Return the (x, y) coordinate for the center point of the cell that contains the specified text.  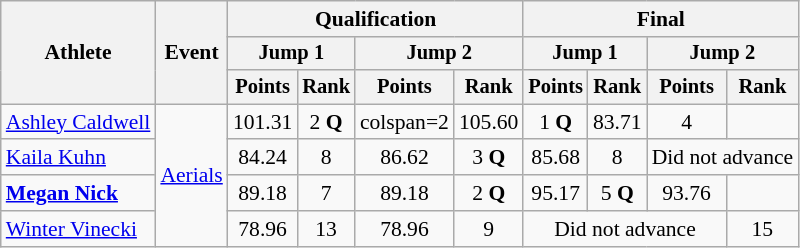
Kaila Kuhn (78, 158)
83.71 (618, 122)
1 Q (555, 122)
9 (488, 229)
84.24 (262, 158)
Winter Vinecki (78, 229)
101.31 (262, 122)
Qualification (376, 19)
Final (660, 19)
Ashley Caldwell (78, 122)
85.68 (555, 158)
Aerials (191, 175)
86.62 (404, 158)
3 Q (488, 158)
5 Q (618, 193)
Event (191, 52)
4 (687, 122)
93.76 (687, 193)
95.17 (555, 193)
15 (763, 229)
13 (326, 229)
7 (326, 193)
colspan=2 (404, 122)
Megan Nick (78, 193)
105.60 (488, 122)
Athlete (78, 52)
